Return the [x, y] coordinate for the center point of the cell that contains the specified text.  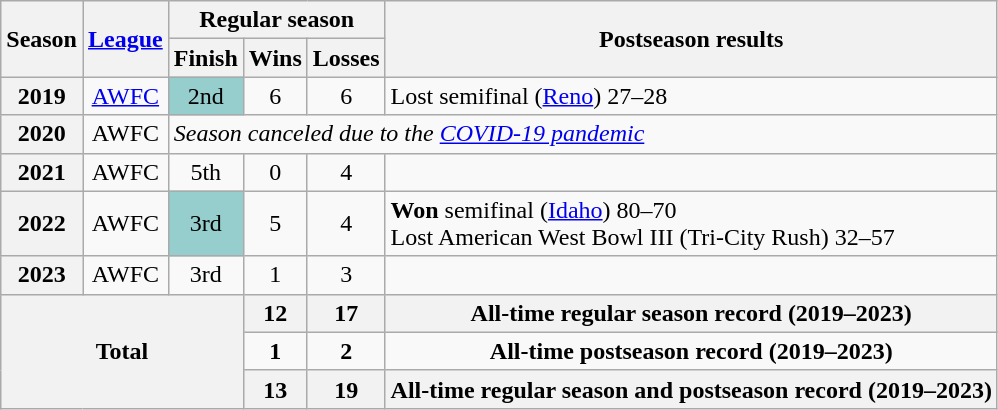
2022 [42, 224]
12 [275, 313]
2nd [206, 96]
2 [346, 351]
All-time regular season and postseason record (2019–2023) [691, 389]
5 [275, 224]
Season canceled due to the COVID-19 pandemic [582, 134]
13 [275, 389]
Postseason results [691, 39]
Season [42, 39]
17 [346, 313]
2023 [42, 275]
All-time postseason record (2019–2023) [691, 351]
19 [346, 389]
League [125, 39]
Regular season [276, 20]
Wins [275, 58]
2021 [42, 172]
Lost semifinal (Reno) 27–28 [691, 96]
5th [206, 172]
All-time regular season record (2019–2023) [691, 313]
2019 [42, 96]
3 [346, 275]
Total [122, 351]
0 [275, 172]
2020 [42, 134]
Losses [346, 58]
Won semifinal (Idaho) 80–70Lost American West Bowl III (Tri-City Rush) 32–57 [691, 224]
Finish [206, 58]
